Provide the [x, y] coordinate of the cell's center where the given text is located.  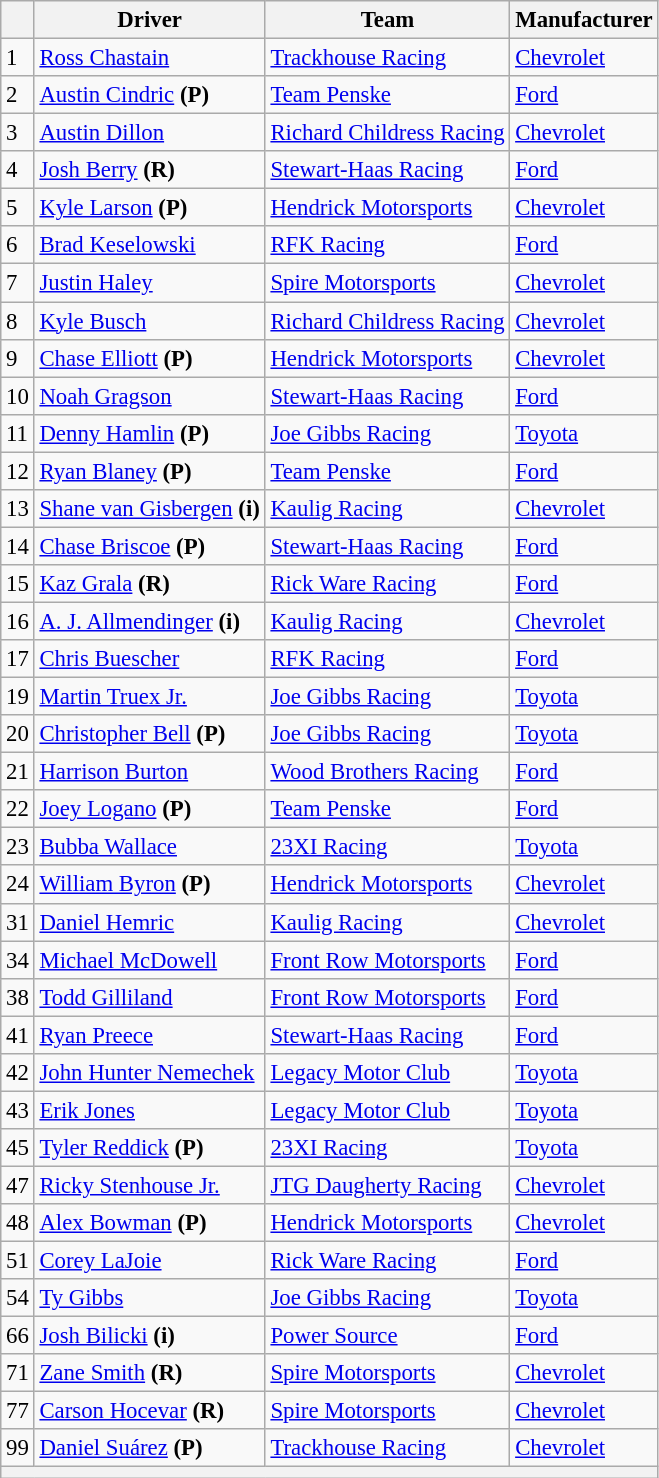
43 [18, 1110]
13 [18, 509]
Chase Briscoe (P) [150, 546]
Erik Jones [150, 1110]
14 [18, 546]
77 [18, 1411]
Denny Hamlin (P) [150, 433]
Kyle Larson (P) [150, 208]
16 [18, 621]
Shane van Gisbergen (i) [150, 509]
11 [18, 433]
Daniel Suárez (P) [150, 1449]
Michael McDowell [150, 960]
7 [18, 283]
Christopher Bell (P) [150, 734]
9 [18, 358]
Josh Berry (R) [150, 170]
Chase Elliott (P) [150, 358]
22 [18, 809]
Wood Brothers Racing [388, 772]
Manufacturer [584, 20]
Carson Hocevar (R) [150, 1411]
William Byron (P) [150, 885]
Austin Dillon [150, 133]
Justin Haley [150, 283]
Tyler Reddick (P) [150, 1148]
Chris Buescher [150, 659]
Ryan Blaney (P) [150, 471]
Kaz Grala (R) [150, 584]
54 [18, 1298]
31 [18, 922]
45 [18, 1148]
10 [18, 396]
Daniel Hemric [150, 922]
20 [18, 734]
Ryan Preece [150, 1035]
6 [18, 245]
1 [18, 58]
34 [18, 960]
41 [18, 1035]
21 [18, 772]
Todd Gilliland [150, 997]
Ross Chastain [150, 58]
Ty Gibbs [150, 1298]
38 [18, 997]
Josh Bilicki (i) [150, 1336]
12 [18, 471]
3 [18, 133]
17 [18, 659]
48 [18, 1223]
Zane Smith (R) [150, 1373]
Bubba Wallace [150, 847]
A. J. Allmendinger (i) [150, 621]
Kyle Busch [150, 321]
Noah Gragson [150, 396]
Austin Cindric (P) [150, 95]
15 [18, 584]
Alex Bowman (P) [150, 1223]
Martin Truex Jr. [150, 697]
4 [18, 170]
Corey LaJoie [150, 1261]
John Hunter Nemechek [150, 1073]
23 [18, 847]
19 [18, 697]
8 [18, 321]
JTG Daugherty Racing [388, 1185]
2 [18, 95]
99 [18, 1449]
71 [18, 1373]
5 [18, 208]
Ricky Stenhouse Jr. [150, 1185]
47 [18, 1185]
66 [18, 1336]
24 [18, 885]
Harrison Burton [150, 772]
51 [18, 1261]
Power Source [388, 1336]
Joey Logano (P) [150, 809]
Brad Keselowski [150, 245]
Team [388, 20]
Driver [150, 20]
42 [18, 1073]
